Extract the [x, y] coordinate from the center of the cell holding the provided text.  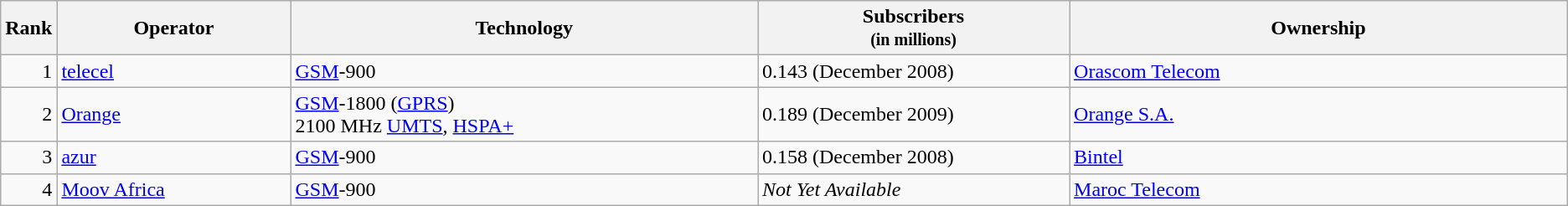
Moov Africa [174, 189]
GSM-1800 (GPRS)2100 MHz UMTS, HSPA+ [524, 114]
azur [174, 157]
Maroc Telecom [1318, 189]
telecel [174, 71]
3 [28, 157]
Technology [524, 28]
Rank [28, 28]
Not Yet Available [913, 189]
1 [28, 71]
Operator [174, 28]
2 [28, 114]
Ownership [1318, 28]
0.189 (December 2009) [913, 114]
4 [28, 189]
Orascom Telecom [1318, 71]
0.158 (December 2008) [913, 157]
Subscribers(in millions) [913, 28]
Orange S.A. [1318, 114]
0.143 (December 2008) [913, 71]
Bintel [1318, 157]
Orange [174, 114]
